For the text-containing cell, return its midpoint in [x, y] coordinate format. 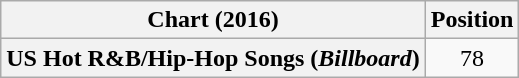
US Hot R&B/Hip-Hop Songs (Billboard) [213, 58]
Position [472, 20]
78 [472, 58]
Chart (2016) [213, 20]
